From the cell containing the given text, extract its center point as [x, y] coordinate. 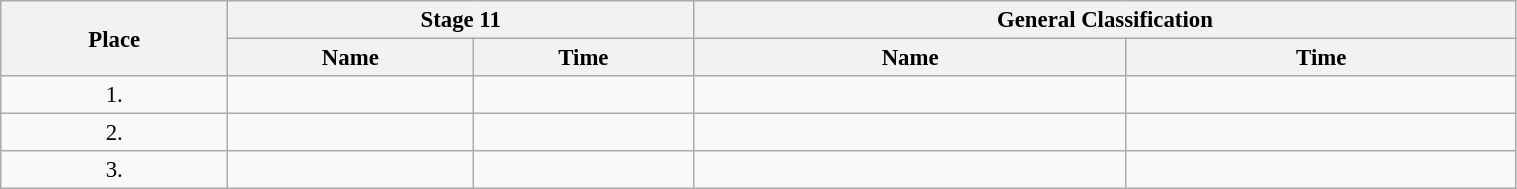
2. [114, 133]
Place [114, 38]
3. [114, 170]
1. [114, 95]
Stage 11 [461, 20]
General Classification [1105, 20]
